Identify which cell holds the provided text, then report its (x, y) central coordinate. 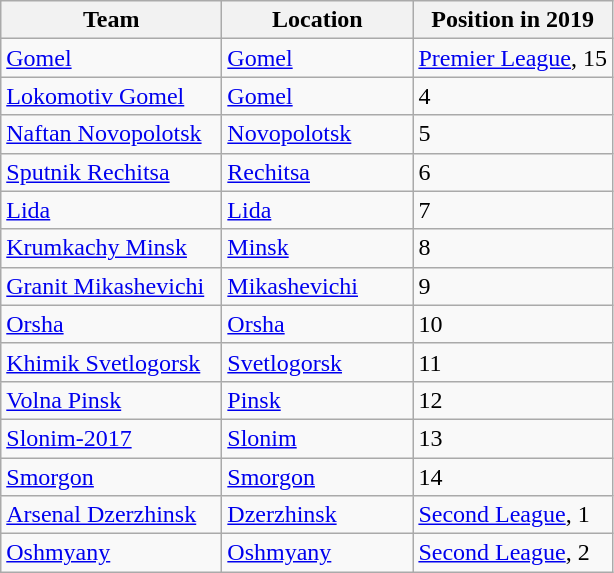
Dzerzhinsk (318, 515)
Premier League, 15 (513, 58)
Minsk (318, 248)
9 (513, 286)
13 (513, 438)
Position in 2019 (513, 20)
Lokomotiv Gomel (112, 96)
6 (513, 172)
Granit Mikashevichi (112, 286)
Slonim-2017 (112, 438)
Location (318, 20)
Svetlogorsk (318, 362)
Naftan Novopolotsk (112, 134)
7 (513, 210)
Volna Pinsk (112, 400)
Mikashevichi (318, 286)
Krumkachy Minsk (112, 248)
8 (513, 248)
Team (112, 20)
Pinsk (318, 400)
Khimik Svetlogorsk (112, 362)
Second League, 1 (513, 515)
11 (513, 362)
Slonim (318, 438)
10 (513, 324)
12 (513, 400)
5 (513, 134)
14 (513, 477)
Second League, 2 (513, 553)
4 (513, 96)
Sputnik Rechitsa (112, 172)
Rechitsa (318, 172)
Arsenal Dzerzhinsk (112, 515)
Novopolotsk (318, 134)
